Provide the [x, y] coordinate of the cell's center where the given text is located.  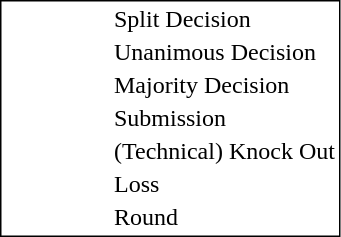
Submission [224, 119]
Majority Decision [224, 85]
Split Decision [224, 19]
(Technical) Knock Out [224, 151]
Unanimous Decision [224, 53]
Round [224, 217]
Loss [224, 185]
